Pinpoint the cell where the given text exists, returning its (x, y) midpoint coordinate. 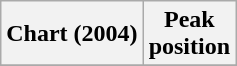
Peakposition (189, 34)
Chart (2004) (72, 34)
